Locate the cell with the specified text and output its [x, y] center coordinate. 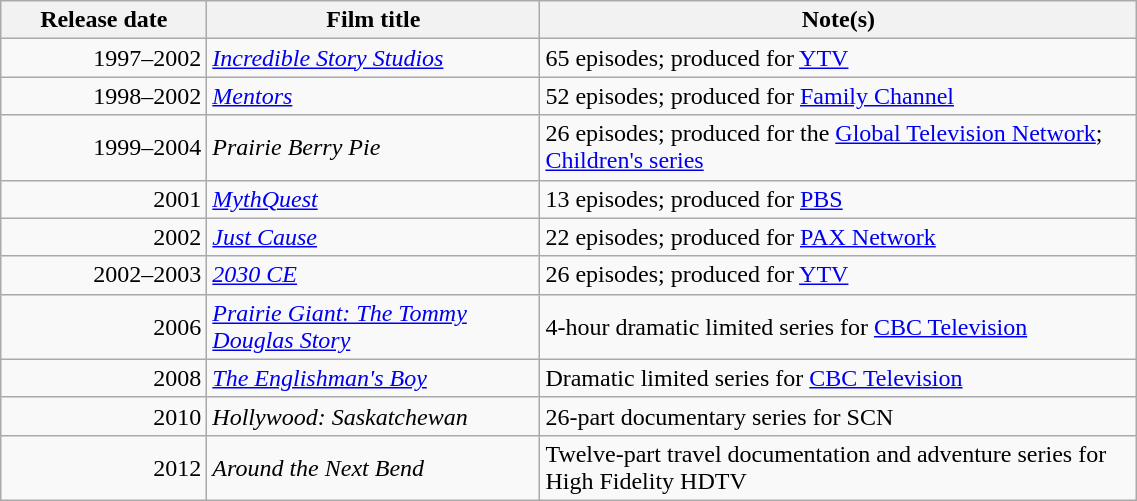
Incredible Story Studios [374, 58]
Just Cause [374, 237]
Note(s) [838, 20]
1997–2002 [104, 58]
MythQuest [374, 199]
26 episodes; produced for YTV [838, 275]
Dramatic limited series for CBC Television [838, 378]
Mentors [374, 96]
2012 [104, 468]
1999–2004 [104, 148]
Release date [104, 20]
Film title [374, 20]
Around the Next Bend [374, 468]
1998–2002 [104, 96]
2002–2003 [104, 275]
Twelve-part travel documentation and adventure series for High Fidelity HDTV [838, 468]
Prairie Berry Pie [374, 148]
52 episodes; produced for Family Channel [838, 96]
2001 [104, 199]
22 episodes; produced for PAX Network [838, 237]
2010 [104, 416]
2008 [104, 378]
2006 [104, 326]
2030 CE [374, 275]
26-part documentary series for SCN [838, 416]
Hollywood: Saskatchewan [374, 416]
Prairie Giant: The Tommy Douglas Story [374, 326]
65 episodes; produced for YTV [838, 58]
26 episodes; produced for the Global Television Network; Children's series [838, 148]
The Englishman's Boy [374, 378]
2002 [104, 237]
4-hour dramatic limited series for CBC Television [838, 326]
13 episodes; produced for PBS [838, 199]
